Find where the given text appears and provide that cell's center as [X, Y] coordinate. 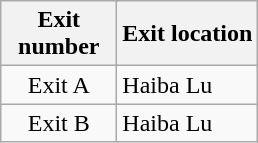
Exit number [59, 34]
Exit B [59, 123]
Exit location [188, 34]
Exit A [59, 85]
